Scan for the cell matching the given text and deliver its [X, Y] coordinate at center. 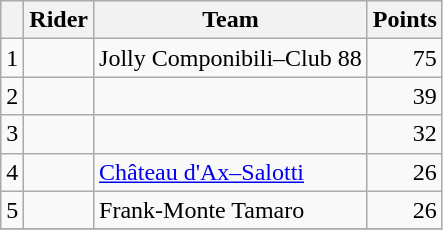
Rider [59, 20]
1 [12, 58]
2 [12, 96]
4 [12, 172]
Frank-Monte Tamaro [231, 210]
Jolly Componibili–Club 88 [231, 58]
3 [12, 134]
75 [404, 58]
Points [404, 20]
32 [404, 134]
39 [404, 96]
Château d'Ax–Salotti [231, 172]
5 [12, 210]
Team [231, 20]
